From the cell containing the given text, extract its center point as (x, y) coordinate. 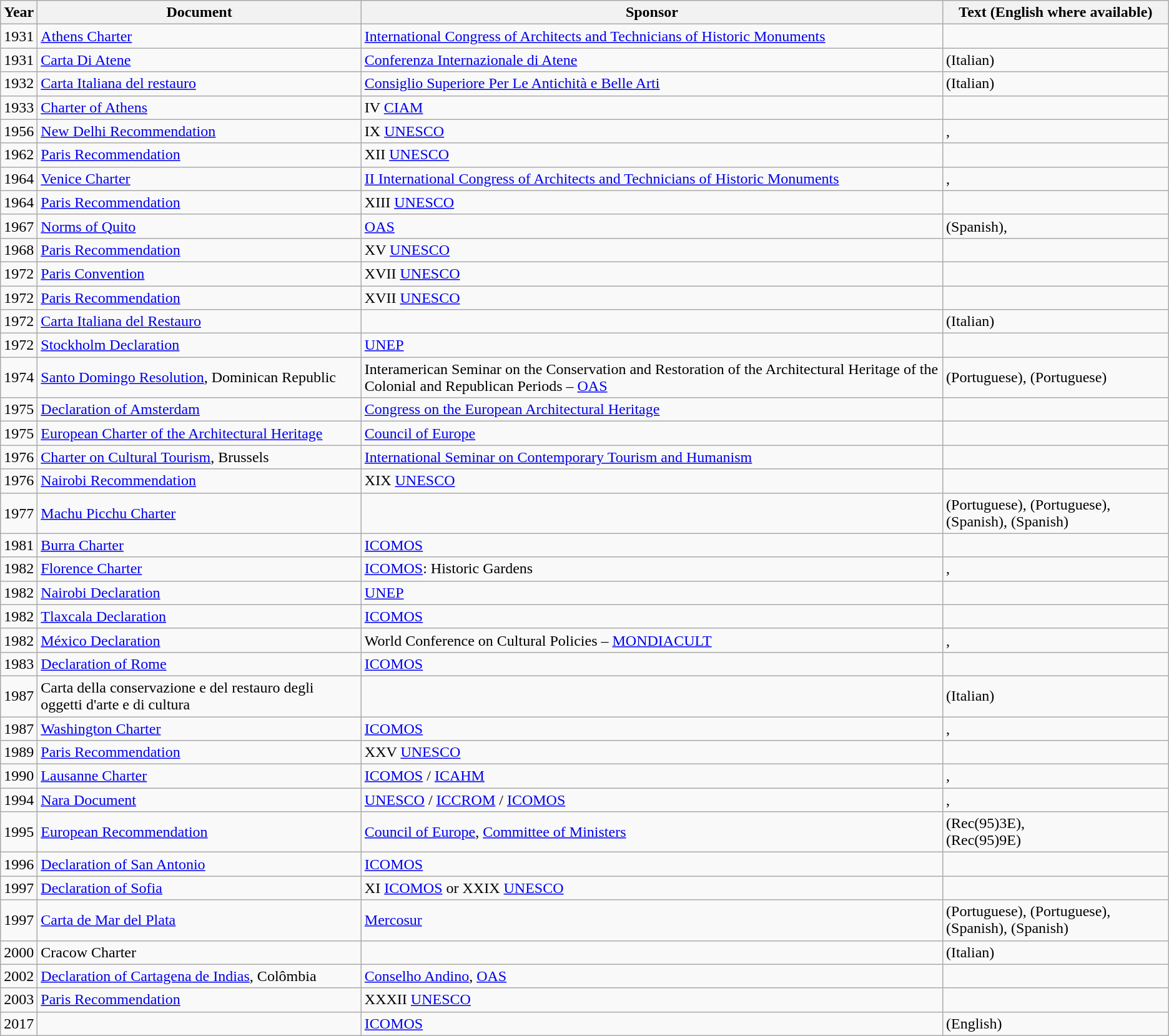
Text (English where available) (1056, 12)
XXXII UNESCO (652, 1000)
1994 (19, 800)
Machu Picchu Charter (200, 513)
Declaration of Cartagena de Indias, Colômbia (200, 976)
Tlaxcala Declaration (200, 616)
Charter on Cultural Tourism, Brussels (200, 457)
1983 (19, 664)
XIX UNESCO (652, 481)
Declaration of Sofia (200, 888)
XV UNESCO (652, 250)
OAS (652, 226)
New Delhi Recommendation (200, 131)
1962 (19, 155)
2000 (19, 952)
UNESCO / ICCROM / ICOMOS (652, 800)
Cracow Charter (200, 952)
Mercosur (652, 920)
Declaration of Amsterdam (200, 410)
Nairobi Declaration (200, 593)
ICOMOS: Historic Gardens (652, 569)
Burra Charter (200, 545)
World Conference on Cultural Policies – MONDIACULT (652, 640)
(Rec(95)3E), (Rec(95)9E) (1056, 832)
Paris Convention (200, 274)
Carta Di Atene (200, 60)
1981 (19, 545)
Council of Europe, Committee of Ministers (652, 832)
XXV UNESCO (652, 752)
Carta de Mar del Plata (200, 920)
IX UNESCO (652, 131)
1933 (19, 107)
2003 (19, 1000)
1974 (19, 377)
1996 (19, 864)
ICOMOS / ICAHM (652, 776)
Washington Charter (200, 729)
1932 (19, 84)
Year (19, 12)
Carta Italiana del restauro (200, 84)
(English) (1056, 1024)
1990 (19, 776)
1967 (19, 226)
Declaration of Rome (200, 664)
Declaration of San Antonio (200, 864)
Consiglio Superiore Per Le Antichità e Belle Arti (652, 84)
XIII UNESCO (652, 202)
1989 (19, 752)
2002 (19, 976)
México Declaration (200, 640)
XII UNESCO (652, 155)
Stockholm Declaration (200, 345)
Santo Domingo Resolution, Dominican Republic (200, 377)
Norms of Quito (200, 226)
Congress on the European Architectural Heritage (652, 410)
Florence Charter (200, 569)
1995 (19, 832)
European Charter of the Architectural Heritage (200, 433)
Document (200, 12)
II International Congress of Architects and Technicians of Historic Monuments (652, 179)
IV CIAM (652, 107)
1977 (19, 513)
Lausanne Charter (200, 776)
International Congress of Architects and Technicians of Historic Monuments (652, 36)
Conselho Andino, OAS (652, 976)
(Portuguese), (Portuguese) (1056, 377)
Nairobi Recommendation (200, 481)
Sponsor (652, 12)
Carta della conservazione e del restauro degli oggetti d'arte e di cultura (200, 696)
XI ICOMOS or XXIX UNESCO (652, 888)
International Seminar on Contemporary Tourism and Humanism (652, 457)
Athens Charter (200, 36)
Interamerican Seminar on the Conservation and Restoration of the Architectural Heritage of the Colonial and Republican Periods – OAS (652, 377)
Charter of Athens (200, 107)
Conferenza Internazionale di Atene (652, 60)
1956 (19, 131)
Venice Charter (200, 179)
Carta Italiana del Restauro (200, 322)
Council of Europe (652, 433)
European Recommendation (200, 832)
1968 (19, 250)
Nara Document (200, 800)
(Spanish), (1056, 226)
2017 (19, 1024)
